Pinpoint the cell where the given text exists, returning its (X, Y) midpoint coordinate. 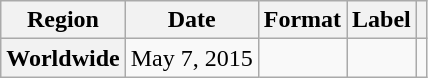
Label (382, 20)
Date (192, 20)
Region (63, 20)
Format (302, 20)
May 7, 2015 (192, 58)
Worldwide (63, 58)
